Return (x, y) of the center of cell containing provided text 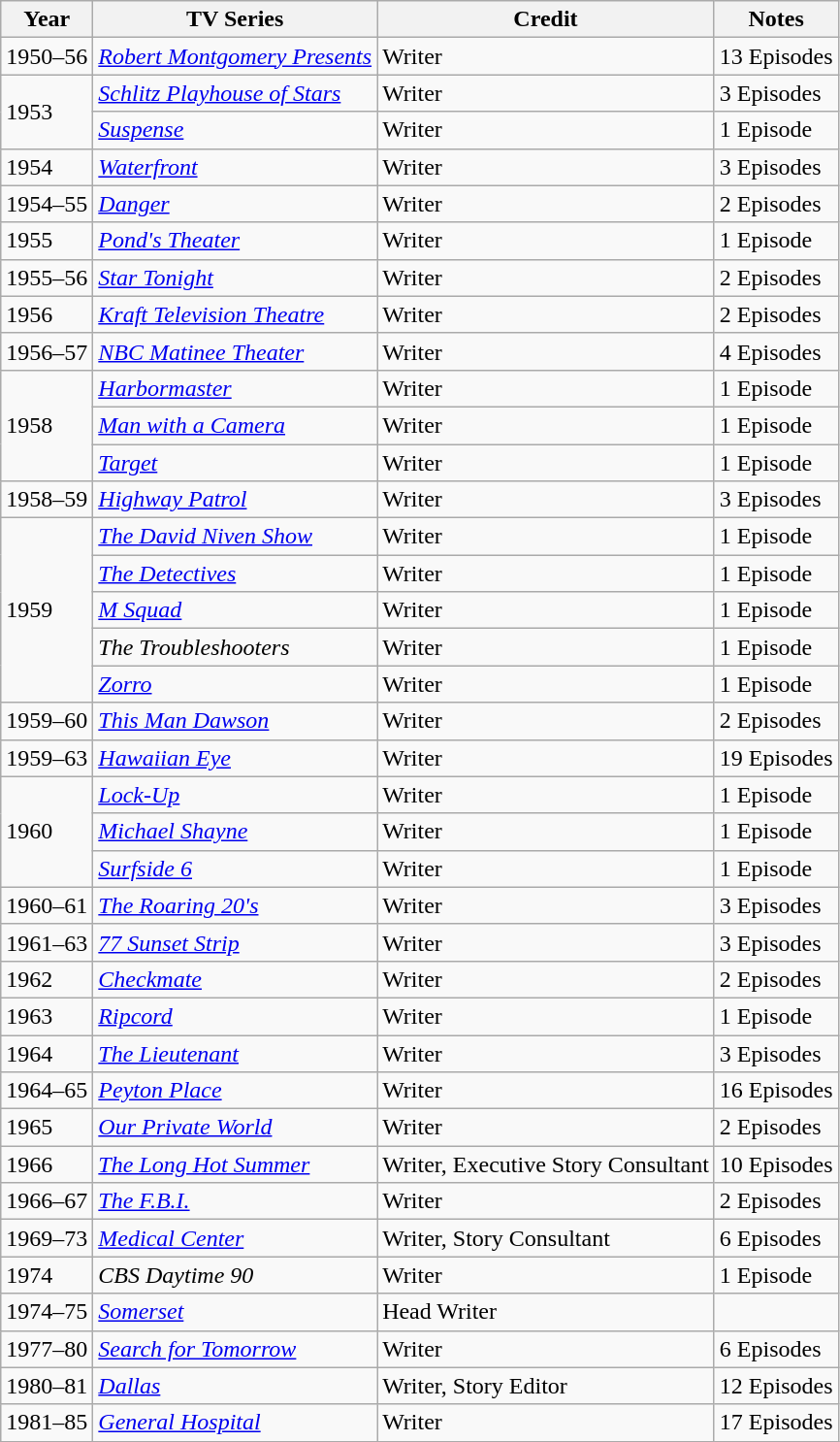
Star Tonight (235, 278)
TV Series (235, 19)
The Detectives (235, 574)
Checkmate (235, 979)
Surfside 6 (235, 868)
Michael Shayne (235, 832)
Waterfront (235, 167)
13 Episodes (776, 56)
Kraft Television Theatre (235, 314)
1955 (47, 241)
1981–85 (47, 1423)
Somerset (235, 1312)
1954–55 (47, 204)
General Hospital (235, 1423)
10 Episodes (776, 1164)
Ripcord (235, 1016)
1966–67 (47, 1201)
1959–63 (47, 758)
4 Episodes (776, 351)
Suspense (235, 130)
1961–63 (47, 942)
1956 (47, 314)
1963 (47, 1016)
1966 (47, 1164)
The Roaring 20's (235, 905)
Harbormaster (235, 388)
Notes (776, 19)
1960 (47, 832)
16 Episodes (776, 1091)
Search for Tomorrow (235, 1349)
NBC Matinee Theater (235, 351)
Our Private World (235, 1128)
Pond's Theater (235, 241)
Head Writer (546, 1312)
This Man Dawson (235, 721)
1958 (47, 425)
CBS Daytime 90 (235, 1275)
1959 (47, 610)
77 Sunset Strip (235, 942)
Writer, Executive Story Consultant (546, 1164)
1955–56 (47, 278)
Writer, Story Consultant (546, 1238)
The Troubleshooters (235, 647)
Highway Patrol (235, 500)
1964 (47, 1053)
1964–65 (47, 1091)
1959–60 (47, 721)
The Lieutenant (235, 1053)
1958–59 (47, 500)
Writer, Story Editor (546, 1386)
Danger (235, 204)
Schlitz Playhouse of Stars (235, 93)
1974 (47, 1275)
1977–80 (47, 1349)
Robert Montgomery Presents (235, 56)
1965 (47, 1128)
1969–73 (47, 1238)
Year (47, 19)
Lock-Up (235, 795)
1956–57 (47, 351)
1980–81 (47, 1386)
1950–56 (47, 56)
1962 (47, 979)
Medical Center (235, 1238)
1954 (47, 167)
Hawaiian Eye (235, 758)
12 Episodes (776, 1386)
17 Episodes (776, 1423)
19 Episodes (776, 758)
The Long Hot Summer (235, 1164)
The David Niven Show (235, 537)
Zorro (235, 684)
M Squad (235, 610)
1974–75 (47, 1312)
Man with a Camera (235, 425)
Credit (546, 19)
The F.B.I. (235, 1201)
1960–61 (47, 905)
Dallas (235, 1386)
1953 (47, 112)
Target (235, 463)
Peyton Place (235, 1091)
